Output the (x, y) coordinate of the center of the cell containing the given text.  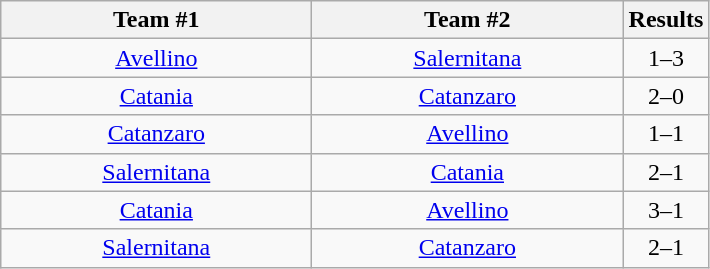
Team #1 (156, 20)
Results (666, 20)
Team #2 (468, 20)
1–1 (666, 134)
1–3 (666, 58)
2–0 (666, 96)
3–1 (666, 210)
